Return (X, Y) of the center of cell containing provided text 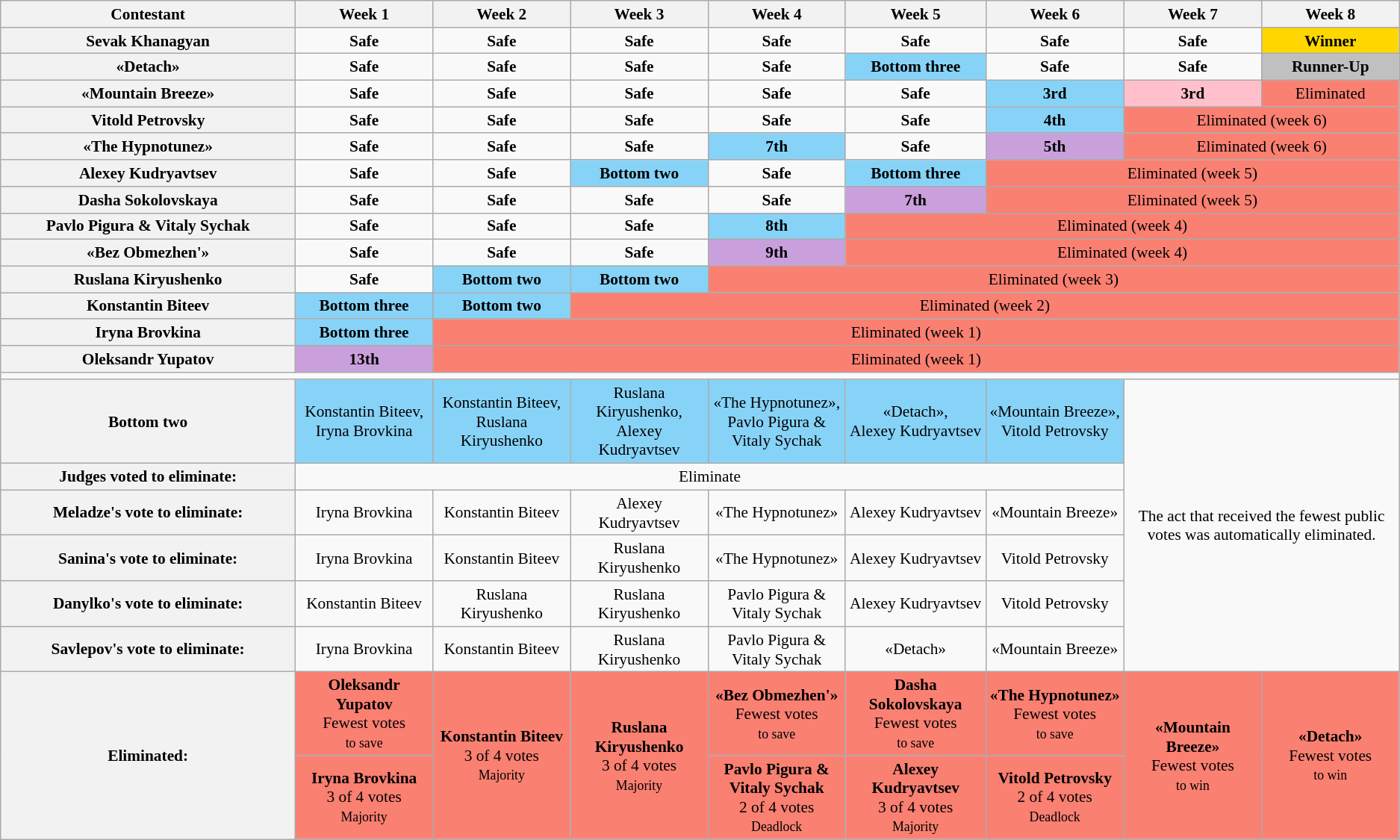
«Bez Obmezhen'»Fewest votesto save (777, 714)
Pavlo Pigura & Vitaly Sychak2 of 4 votesDeadlock (777, 797)
4th (1054, 120)
Week 1 (364, 14)
Iryna Brovkina3 of 4 votesMajority (364, 797)
Dasha SokolovskayaFewest votesto save (915, 714)
Week 7 (1192, 14)
5th (1054, 147)
«Detach»,Alexey Kudryavtsev (915, 421)
«Mountain Breeze»,Vitold Petrovsky (1054, 421)
Ruslana Kiryushenko,Alexey Kudryavtsev (639, 421)
Week 6 (1054, 14)
Danylko's vote to eliminate: (148, 603)
«Detach»Fewest votesto win (1331, 756)
Week 8 (1331, 14)
Week 2 (502, 14)
Alexey Kudryavtsev3 of 4 votesMajority (915, 797)
Contestant (148, 14)
Eliminated: (148, 756)
Konstantin Biteev3 of 4 votesMajority (502, 756)
«Mountain Breeze»Fewest votesto win (1192, 756)
Eliminate (710, 476)
Meladze's vote to eliminate: (148, 512)
Week 4 (777, 14)
Savlepov's vote to eliminate: (148, 650)
Sanina's vote to eliminate: (148, 559)
Eliminated (1331, 94)
«The Hypnotunez»,Pavlo Pigura & Vitaly Sychak (777, 421)
13th (364, 359)
Judges voted to eliminate: (148, 476)
Vitold Petrovsky2 of 4 votesDeadlock (1054, 797)
The act that received the fewest public votes was automatically eliminated. (1262, 526)
Oleksandr YupatovFewest votesto save (364, 714)
Eliminated (week 2) (985, 306)
«The Hypnotunez»Fewest votesto save (1054, 714)
Runner-Up (1331, 67)
Eliminated (week 3) (1054, 279)
Winner (1331, 41)
Oleksandr Yupatov (148, 359)
Dasha Sokolovskaya (148, 200)
Sevak Khanagyan (148, 41)
Week 5 (915, 14)
Konstantin Biteev,Ruslana Kiryushenko (502, 421)
8th (777, 226)
Week 3 (639, 14)
Ruslana Kiryushenko3 of 4 votesMajority (639, 756)
9th (777, 253)
Konstantin Biteev,Iryna Brovkina (364, 421)
«Bez Obmezhen'» (148, 253)
